Identify which cell holds the provided text, then report its [X, Y] central coordinate. 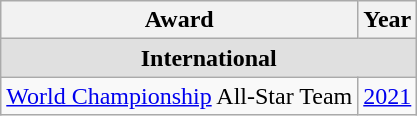
World Championship All-Star Team [180, 96]
Year [388, 20]
Award [180, 20]
2021 [388, 96]
International [209, 58]
